Find where the given text appears and provide that cell's center as [X, Y] coordinate. 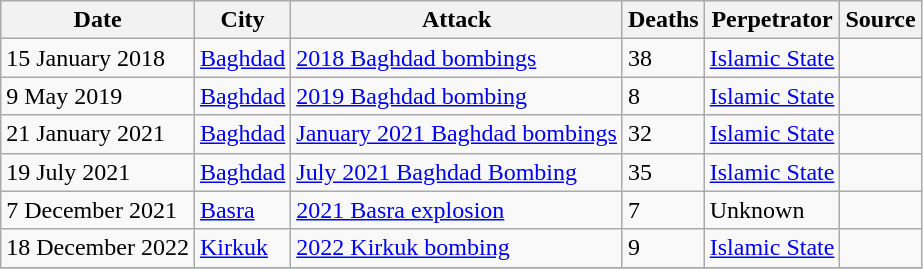
Attack [457, 20]
Basra [242, 210]
Kirkuk [242, 248]
Deaths [663, 20]
9 [663, 248]
January 2021 Baghdad bombings [457, 134]
Unknown [772, 210]
City [242, 20]
35 [663, 172]
2021 Basra explosion [457, 210]
19 July 2021 [98, 172]
38 [663, 58]
2018 Baghdad bombings [457, 58]
Date [98, 20]
9 May 2019 [98, 96]
32 [663, 134]
15 January 2018 [98, 58]
18 December 2022 [98, 248]
7 December 2021 [98, 210]
21 January 2021 [98, 134]
2022 Kirkuk bombing [457, 248]
7 [663, 210]
Perpetrator [772, 20]
July 2021 Baghdad Bombing [457, 172]
2019 Baghdad bombing [457, 96]
Source [880, 20]
8 [663, 96]
